Provide the (x, y) coordinate of the cell's center where the given text is located.  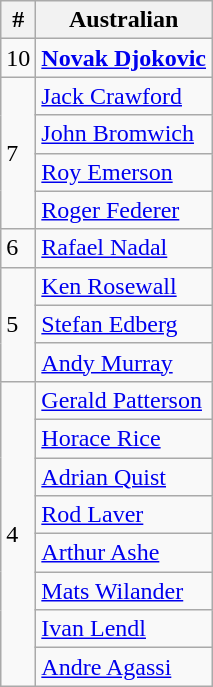
Novak Djokovic (124, 58)
Ken Rosewall (124, 286)
Rafael Nadal (124, 248)
7 (18, 153)
Rod Laver (124, 515)
Stefan Edberg (124, 324)
6 (18, 248)
Arthur Ashe (124, 553)
Roy Emerson (124, 172)
Mats Wilander (124, 591)
Andre Agassi (124, 667)
Jack Crawford (124, 96)
Australian (124, 20)
5 (18, 324)
John Bromwich (124, 134)
Horace Rice (124, 438)
10 (18, 58)
Gerald Patterson (124, 400)
4 (18, 533)
Ivan Lendl (124, 629)
Roger Federer (124, 210)
# (18, 20)
Adrian Quist (124, 477)
Andy Murray (124, 362)
